Return [x, y] of the center of cell containing provided text 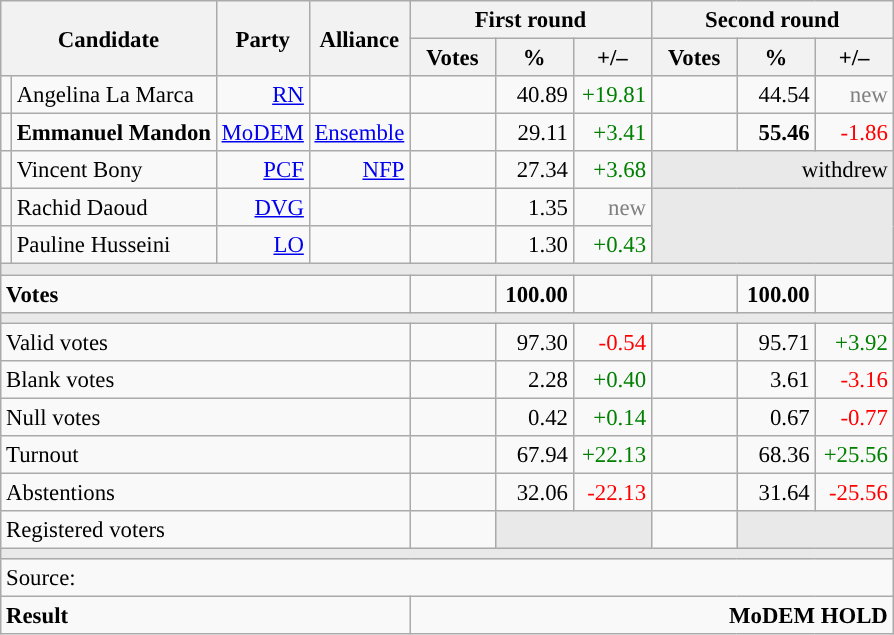
Registered voters [206, 530]
-25.56 [854, 492]
95.71 [776, 342]
DVG [262, 208]
97.30 [534, 342]
RN [262, 95]
Emmanuel Mandon [114, 133]
+22.13 [612, 455]
-22.13 [612, 492]
+3.41 [612, 133]
Rachid Daoud [114, 208]
First round [531, 20]
-1.86 [854, 133]
68.36 [776, 455]
-3.16 [854, 379]
55.46 [776, 133]
+3.92 [854, 342]
PCF [262, 170]
+3.68 [612, 170]
Angelina La Marca [114, 95]
1.35 [534, 208]
-0.54 [612, 342]
Pauline Husseini [114, 245]
MoDEM HOLD [652, 616]
MoDEM [262, 133]
Second round [772, 20]
31.64 [776, 492]
Source: [447, 578]
+0.43 [612, 245]
0.67 [776, 417]
1.30 [534, 245]
2.28 [534, 379]
Candidate [109, 38]
Result [206, 616]
40.89 [534, 95]
+19.81 [612, 95]
Valid votes [206, 342]
+25.56 [854, 455]
67.94 [534, 455]
Null votes [206, 417]
27.34 [534, 170]
Alliance [359, 38]
LO [262, 245]
+0.14 [612, 417]
-0.77 [854, 417]
Ensemble [359, 133]
29.11 [534, 133]
withdrew [772, 170]
3.61 [776, 379]
NFP [359, 170]
32.06 [534, 492]
Blank votes [206, 379]
Vincent Bony [114, 170]
Party [262, 38]
44.54 [776, 95]
Turnout [206, 455]
+0.40 [612, 379]
Abstentions [206, 492]
0.42 [534, 417]
